Extract the [X, Y] coordinate from the center of the cell holding the provided text.  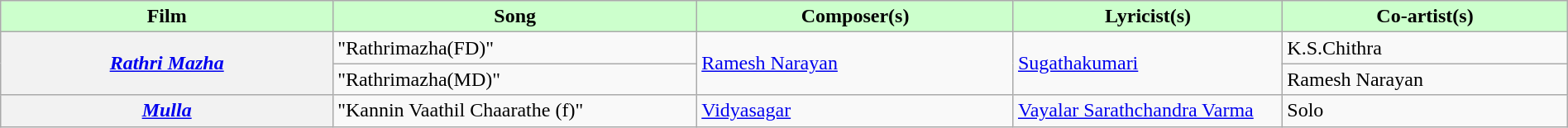
Composer(s) [855, 17]
"Kannin Vaathil Chaarathe (f)" [515, 111]
"Rathrimazha(FD)" [515, 48]
K.S.Chithra [1425, 48]
Mulla [167, 111]
Co-artist(s) [1425, 17]
Vayalar Sarathchandra Varma [1148, 111]
Sugathakumari [1148, 64]
Song [515, 17]
Lyricist(s) [1148, 17]
Film [167, 17]
"Rathrimazha(MD)" [515, 79]
Rathri Mazha [167, 64]
Solo [1425, 111]
Vidyasagar [855, 111]
